Capture the cell that displays the provided text and extract its (X, Y) central coordinate. 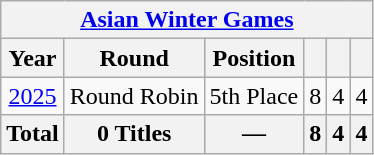
0 Titles (134, 134)
Round Robin (134, 96)
Round (134, 58)
Asian Winter Games (187, 20)
— (254, 134)
Year (33, 58)
Total (33, 134)
2025 (33, 96)
Position (254, 58)
5th Place (254, 96)
